Output the [X, Y] coordinate of the center of the cell containing the given text.  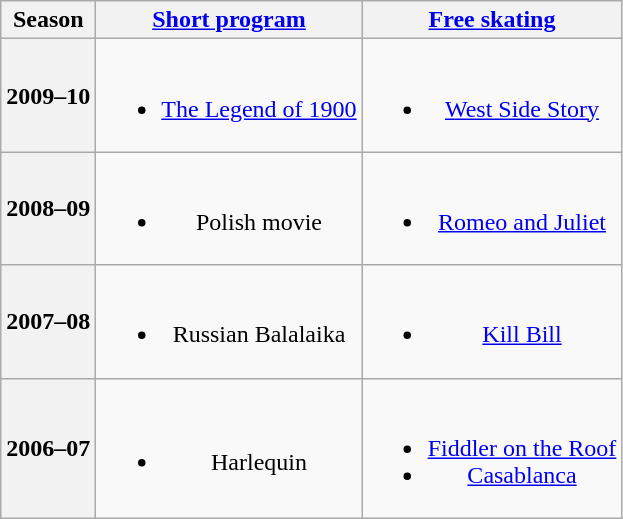
The Legend of 1900 [229, 96]
Free skating [492, 20]
Short program [229, 20]
2009–10 [48, 96]
Harlequin [229, 448]
Kill Bill [492, 322]
Season [48, 20]
Polish movie [229, 208]
2006–07 [48, 448]
Fiddler on the Roof Casablanca [492, 448]
2007–08 [48, 322]
Russian Balalaika [229, 322]
West Side Story [492, 96]
2008–09 [48, 208]
Romeo and Juliet [492, 208]
